Search for the cell housing the specified text and yield its [x, y] center coordinate. 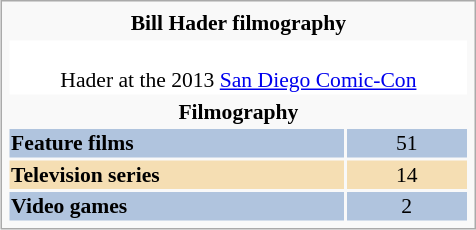
Feature films [177, 143]
Bill Hader filmography [239, 23]
Hader at the 2013 San Diego Comic-Con [239, 67]
14 [406, 174]
Filmography [239, 111]
2 [406, 206]
Television series [177, 174]
51 [406, 143]
Video games [177, 206]
